Pinpoint the cell where the given text exists, returning its [x, y] midpoint coordinate. 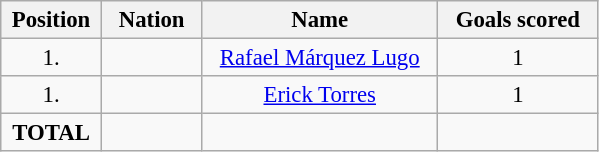
Rafael Márquez Lugo [320, 58]
TOTAL [52, 133]
Goals scored [518, 20]
Position [52, 20]
Nation [152, 20]
Erick Torres [320, 95]
Name [320, 20]
